Locate the cell with the specified text and output its [x, y] center coordinate. 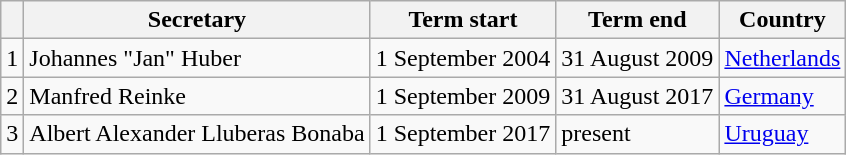
1 September 2004 [463, 58]
Johannes "Jan" Huber [197, 58]
Germany [782, 96]
Manfred Reinke [197, 96]
1 [12, 58]
Country [782, 20]
2 [12, 96]
Uruguay [782, 134]
1 September 2009 [463, 96]
Netherlands [782, 58]
31 August 2009 [638, 58]
3 [12, 134]
1 September 2017 [463, 134]
present [638, 134]
Secretary [197, 20]
31 August 2017 [638, 96]
Albert Alexander Lluberas Bonaba [197, 134]
Term start [463, 20]
Term end [638, 20]
